Search for the cell housing the specified text and yield its [X, Y] center coordinate. 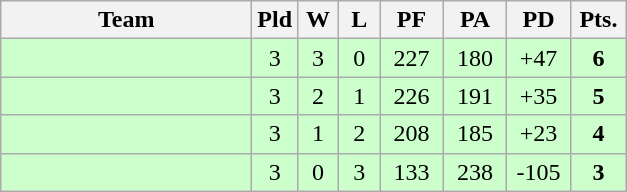
4 [598, 134]
+23 [539, 134]
6 [598, 58]
PA [475, 20]
+47 [539, 58]
226 [412, 96]
-105 [539, 172]
208 [412, 134]
133 [412, 172]
+35 [539, 96]
W [318, 20]
PD [539, 20]
L [360, 20]
180 [475, 58]
PF [412, 20]
185 [475, 134]
Pts. [598, 20]
Team [126, 20]
238 [475, 172]
Pld [275, 20]
227 [412, 58]
191 [475, 96]
5 [598, 96]
